Search for the cell housing the specified text and yield its (X, Y) center coordinate. 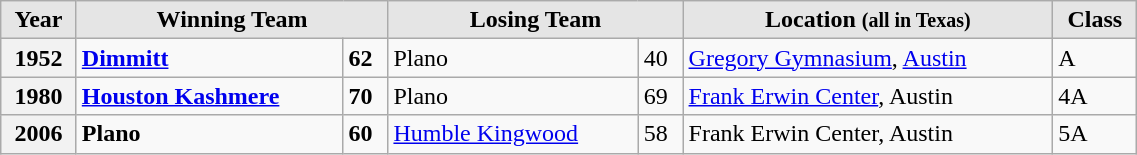
58 (660, 134)
62 (366, 58)
Houston Kashmere (210, 96)
Year (39, 20)
Losing Team (536, 20)
60 (366, 134)
4A (1095, 96)
Dimmitt (210, 58)
1980 (39, 96)
Humble Kingwood (513, 134)
2006 (39, 134)
70 (366, 96)
69 (660, 96)
5A (1095, 134)
Winning Team (232, 20)
Gregory Gymnasium, Austin (868, 58)
Location (all in Texas) (868, 20)
1952 (39, 58)
A (1095, 58)
Class (1095, 20)
40 (660, 58)
